Return the (X, Y) coordinate for the center point of the cell that contains the specified text.  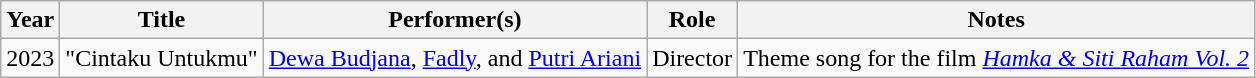
Notes (996, 20)
2023 (30, 58)
Title (162, 20)
Role (692, 20)
"Cintaku Untukmu" (162, 58)
Dewa Budjana, Fadly, and Putri Ariani (454, 58)
Theme song for the film Hamka & Siti Raham Vol. 2 (996, 58)
Director (692, 58)
Performer(s) (454, 20)
Year (30, 20)
